Pinpoint the cell where the given text exists, returning its [X, Y] midpoint coordinate. 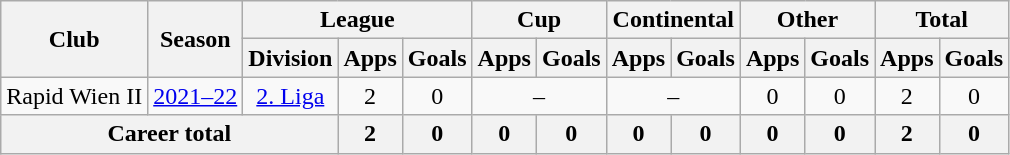
Division [290, 58]
Rapid Wien II [74, 96]
Continental [673, 20]
League [358, 20]
Cup [539, 20]
Total [942, 20]
Season [196, 39]
2021–22 [196, 96]
Career total [170, 134]
Other [807, 20]
Club [74, 39]
2. Liga [290, 96]
